From the cell containing the given text, extract its center point as [X, Y] coordinate. 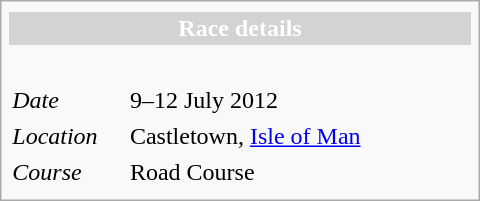
9–12 July 2012 [299, 100]
Castletown, Isle of Man [299, 136]
Race details [240, 28]
Course [66, 172]
Location [66, 136]
Date [66, 100]
Road Course [299, 172]
